Search for the cell housing the specified text and yield its (x, y) center coordinate. 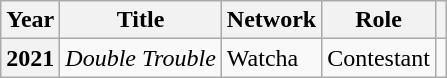
Network (271, 20)
Double Trouble (141, 58)
Contestant (379, 58)
Year (30, 20)
Watcha (271, 58)
2021 (30, 58)
Title (141, 20)
Role (379, 20)
